Return the [X, Y] coordinate for the center point of the cell that contains the specified text.  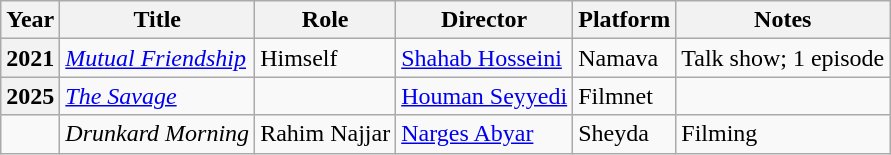
Notes [783, 20]
Narges Abyar [484, 134]
Himself [326, 58]
Namava [624, 58]
Drunkard Morning [158, 134]
Houman Seyyedi [484, 96]
Title [158, 20]
2021 [30, 58]
Filmnet [624, 96]
Role [326, 20]
Mutual Friendship [158, 58]
Platform [624, 20]
2025 [30, 96]
Sheyda [624, 134]
Year [30, 20]
Shahab Hosseini [484, 58]
Director [484, 20]
The Savage [158, 96]
Talk show; 1 episode [783, 58]
Filming [783, 134]
Rahim Najjar [326, 134]
